Output the [X, Y] coordinate of the center of the cell containing the given text.  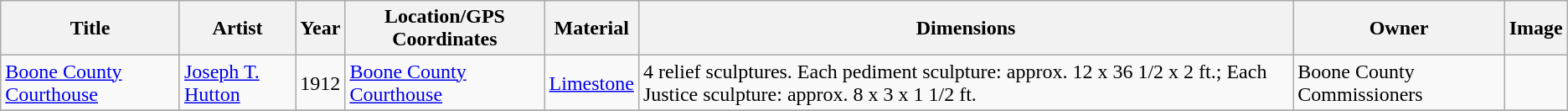
1912 [320, 82]
Image [1536, 29]
Joseph T. Hutton [237, 82]
Dimensions [965, 29]
Title [90, 29]
Year [320, 29]
Location/GPS Coordinates [445, 29]
Limestone [591, 82]
Material [591, 29]
Artist [237, 29]
4 relief sculptures. Each pediment sculpture: approx. 12 x 36 1/2 x 2 ft.; Each Justice sculpture: approx. 8 x 3 x 1 1/2 ft. [965, 82]
Owner [1399, 29]
Boone County Commissioners [1399, 82]
